From the cell containing the given text, extract its center point as (x, y) coordinate. 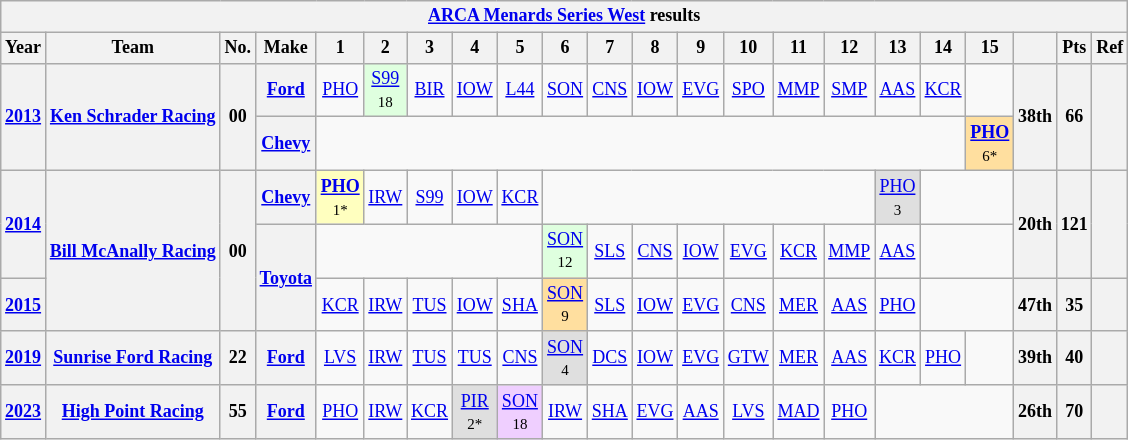
55 (238, 412)
PHO3 (898, 197)
L44 (520, 90)
15 (990, 48)
ARCA Menards Series West results (564, 16)
BIR (430, 90)
5 (520, 48)
6 (566, 48)
70 (1074, 412)
66 (1074, 116)
14 (943, 48)
S99 (430, 197)
4 (474, 48)
SON4 (566, 358)
121 (1074, 224)
PIR2* (474, 412)
26th (1036, 412)
10 (748, 48)
2019 (24, 358)
39th (1036, 358)
35 (1074, 305)
Bill McAnally Racing (132, 250)
SON12 (566, 251)
SON18 (520, 412)
DCS (610, 358)
22 (238, 358)
SPO (748, 90)
S9918 (386, 90)
Team (132, 48)
PHO6* (990, 144)
12 (850, 48)
PHO1* (340, 197)
Ken Schrader Racing (132, 116)
Year (24, 48)
40 (1074, 358)
13 (898, 48)
2023 (24, 412)
7 (610, 48)
1 (340, 48)
Ref (1110, 48)
MAD (798, 412)
GTW (748, 358)
3 (430, 48)
Sunrise Ford Racing (132, 358)
SON (566, 90)
8 (655, 48)
2 (386, 48)
SON9 (566, 305)
Pts (1074, 48)
2013 (24, 116)
2015 (24, 305)
SMP (850, 90)
No. (238, 48)
Make (286, 48)
High Point Racing (132, 412)
Toyota (286, 278)
11 (798, 48)
47th (1036, 305)
2014 (24, 224)
20th (1036, 224)
38th (1036, 116)
9 (701, 48)
